Determine the [X, Y] coordinate at the center of the cell enclosing the given text.  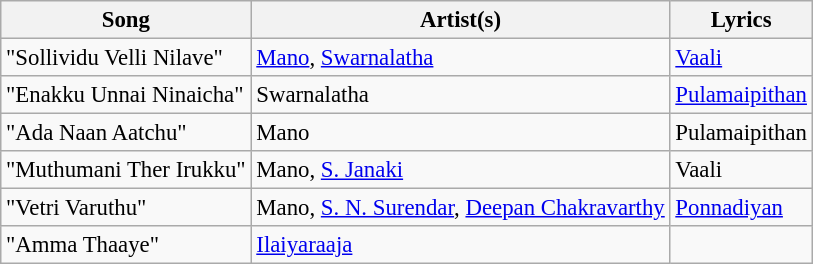
"Muthumani Ther Irukku" [126, 170]
Mano, S. N. Surendar, Deepan Chakravarthy [460, 208]
Mano, Swarnalatha [460, 58]
Mano, S. Janaki [460, 170]
Ponnadiyan [741, 208]
"Sollividu Velli Nilave" [126, 58]
Artist(s) [460, 20]
Lyrics [741, 20]
"Vetri Varuthu" [126, 208]
Swarnalatha [460, 95]
Ilaiyaraaja [460, 245]
"Ada Naan Aatchu" [126, 133]
Song [126, 20]
"Amma Thaaye" [126, 245]
Mano [460, 133]
"Enakku Unnai Ninaicha" [126, 95]
